From the cell containing the given text, extract its center point as (X, Y) coordinate. 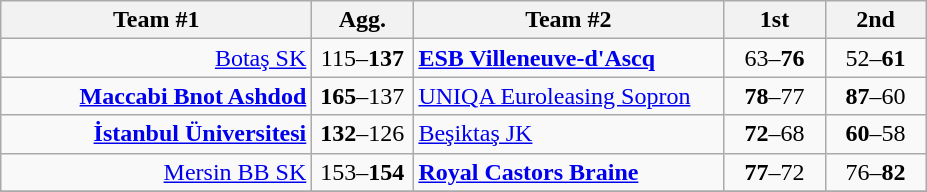
Mersin BB SK (156, 172)
72–68 (774, 134)
Royal Castors Braine (568, 172)
2nd (876, 20)
153–154 (362, 172)
63–76 (774, 58)
ESB Villeneuve-d'Ascq (568, 58)
Maccabi Bnot Ashdod (156, 96)
Team #2 (568, 20)
76–82 (876, 172)
UNIQA Euroleasing Sopron (568, 96)
52–61 (876, 58)
İstanbul Üniversitesi (156, 134)
115–137 (362, 58)
Team #1 (156, 20)
165–137 (362, 96)
77–72 (774, 172)
Beşiktaş JK (568, 134)
132–126 (362, 134)
78–77 (774, 96)
1st (774, 20)
Botaş SK (156, 58)
87–60 (876, 96)
Agg. (362, 20)
60–58 (876, 134)
